Return the (X, Y) coordinate for the center point of the cell that contains the specified text.  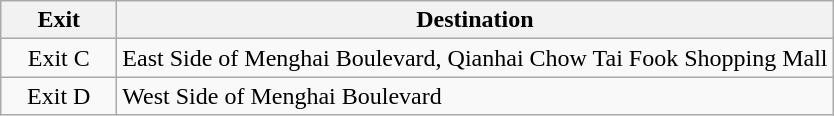
Exit C (59, 58)
East Side of Menghai Boulevard, Qianhai Chow Tai Fook Shopping Mall (475, 58)
West Side of Menghai Boulevard (475, 96)
Exit D (59, 96)
Exit (59, 20)
Destination (475, 20)
